Output the (X, Y) coordinate of the center of the cell containing the given text.  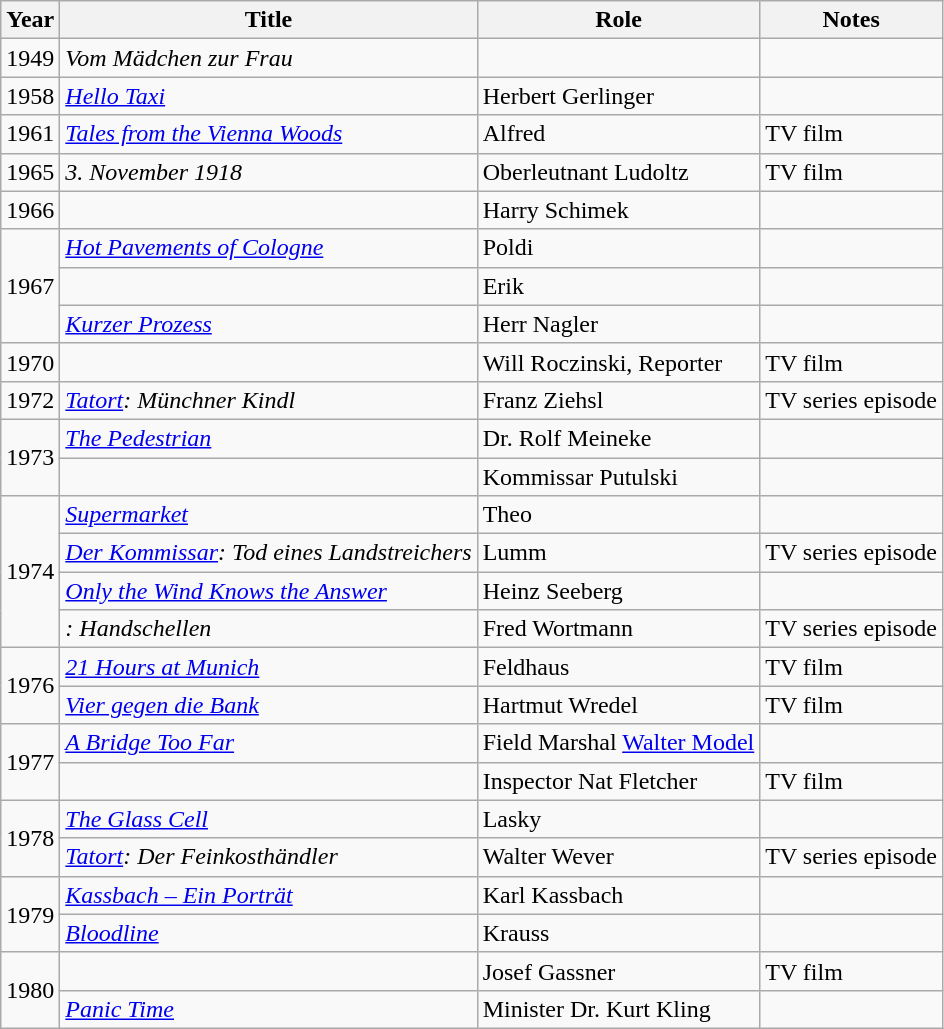
Field Marshal Walter Model (618, 743)
Hot Pavements of Cologne (268, 248)
Vom Mädchen zur Frau (268, 58)
Will Roczinski, Reporter (618, 362)
1961 (30, 134)
Tatort: Münchner Kindl (268, 400)
1966 (30, 210)
1980 (30, 990)
Walter Wever (618, 857)
Krauss (618, 933)
The Pedestrian (268, 438)
Panic Time (268, 1009)
Title (268, 20)
Herbert Gerlinger (618, 96)
A Bridge Too Far (268, 743)
1970 (30, 362)
Josef Gassner (618, 971)
Lasky (618, 819)
Bloodline (268, 933)
21 Hours at Munich (268, 667)
1949 (30, 58)
Karl Kassbach (618, 895)
Vier gegen die Bank (268, 705)
Kurzer Prozess (268, 324)
Feldhaus (618, 667)
Herr Nagler (618, 324)
1972 (30, 400)
1977 (30, 762)
1967 (30, 286)
1976 (30, 686)
Role (618, 20)
Supermarket (268, 515)
1979 (30, 914)
Der Kommissar: Tod eines Landstreichers (268, 553)
Inspector Nat Fletcher (618, 781)
1958 (30, 96)
Harry Schimek (618, 210)
Tatort: Der Feinkosthändler (268, 857)
Year (30, 20)
Franz Ziehsl (618, 400)
Tales from the Vienna Woods (268, 134)
Erik (618, 286)
1974 (30, 572)
Fred Wortmann (618, 629)
The Glass Cell (268, 819)
Kommissar Putulski (618, 477)
Notes (852, 20)
Dr. Rolf Meineke (618, 438)
Alfred (618, 134)
Poldi (618, 248)
Only the Wind Knows the Answer (268, 591)
Hartmut Wredel (618, 705)
1978 (30, 838)
1965 (30, 172)
Heinz Seeberg (618, 591)
1973 (30, 457)
Oberleutnant Ludoltz (618, 172)
Kassbach – Ein Porträt (268, 895)
Lumm (618, 553)
Hello Taxi (268, 96)
: Handschellen (268, 629)
Theo (618, 515)
Minister Dr. Kurt Kling (618, 1009)
3. November 1918 (268, 172)
